Provide the [X, Y] coordinate of the cell's center where the given text is located.  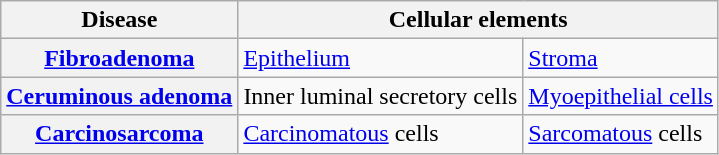
Epithelium [380, 58]
Disease [120, 20]
Carcinosarcoma [120, 134]
Ceruminous adenoma [120, 96]
Stroma [621, 58]
Carcinomatous cells [380, 134]
Myoepithelial cells [621, 96]
Inner luminal secretory cells [380, 96]
Cellular elements [478, 20]
Sarcomatous cells [621, 134]
Fibroadenoma [120, 58]
